For the text-containing cell, return its midpoint in (X, Y) coordinate format. 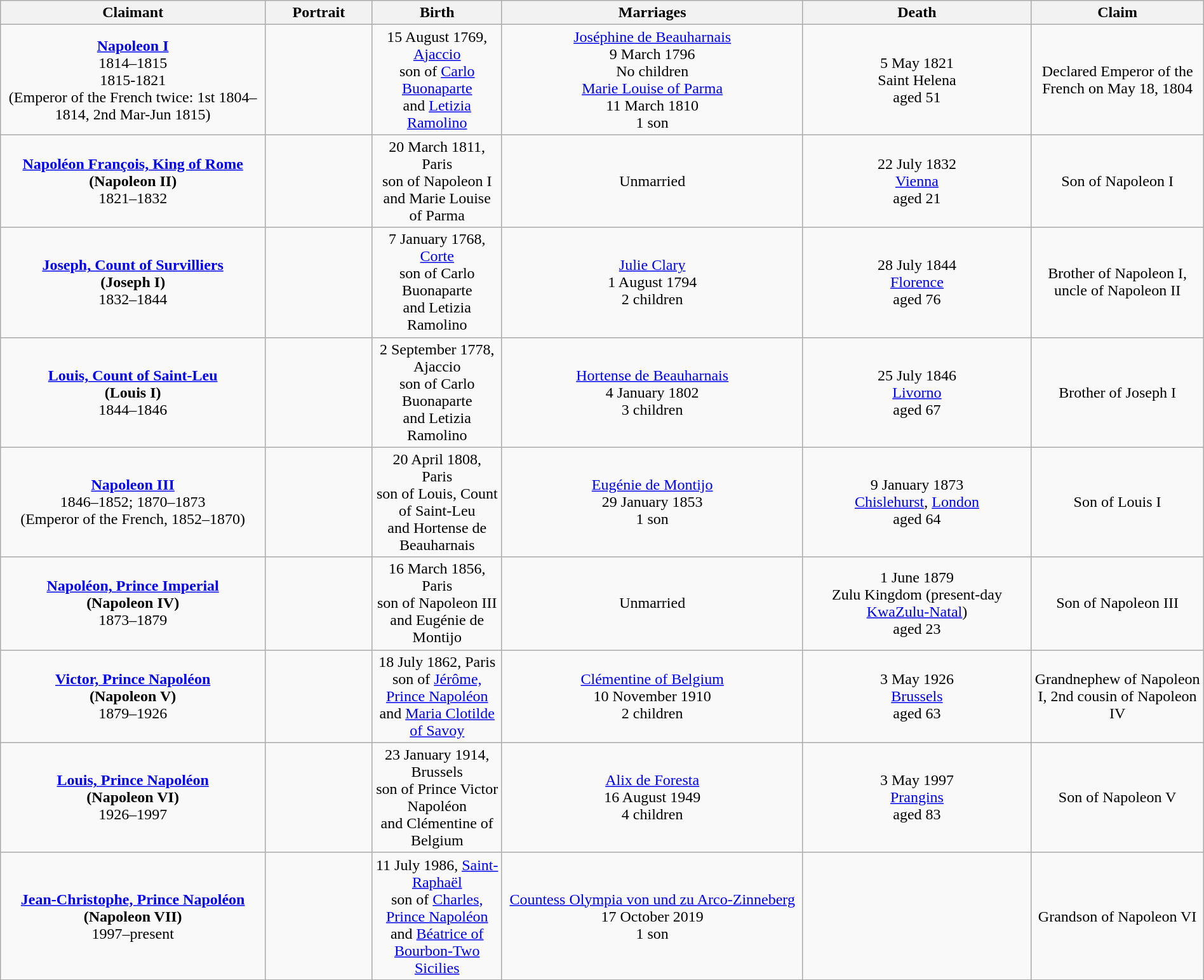
Son of Napoleon I (1118, 181)
7 January 1768, Corteson of Carlo Buonaparteand Letizia Ramolino (437, 282)
Julie Clary1 August 17942 children (652, 282)
Son of Napoleon III (1118, 603)
Brother of Joseph I (1118, 393)
Countess Olympia von und zu Arco-Zinneberg17 October 20191 son (652, 916)
Victor, Prince Napoléon(Napoleon V)1879–1926 (133, 696)
Alix de Foresta16 August 19494 children (652, 798)
Napoléon, Prince Imperial(Napoleon IV)1873–1879 (133, 603)
Clémentine of Belgium10 November 19102 children (652, 696)
5 May 1821Saint Helenaaged 51 (917, 80)
11 July 1986, Saint-Raphaëlson of Charles, Prince Napoléonand Béatrice of Bourbon-Two Sicilies (437, 916)
Eugénie de Montijo29 January 18531 son (652, 502)
2 September 1778, Ajaccioson of Carlo Buonaparteand Letizia Ramolino (437, 393)
9 January 1873Chislehurst, Londonaged 64 (917, 502)
1 June 1879Zulu Kingdom (present-day KwaZulu-Natal)aged 23 (917, 603)
Brother of Napoleon I, uncle of Napoleon II (1118, 282)
Louis, Count of Saint-Leu(Louis I)1844–1846 (133, 393)
20 March 1811, Parisson of Napoleon Iand Marie Louise of Parma (437, 181)
Son of Louis I (1118, 502)
22 July 1832Viennaaged 21 (917, 181)
Joseph, Count of Survilliers(Joseph I)1832–1844 (133, 282)
3 May 1926Brusselsaged 63 (917, 696)
Hortense de Beauharnais4 January 18023 children (652, 393)
25 July 1846Livornoaged 67 (917, 393)
Declared Emperor of the French on May 18, 1804 (1118, 80)
16 March 1856, Parisson of Napoleon IIIand Eugénie de Montijo (437, 603)
Joséphine de Beauharnais9 March 1796No childrenMarie Louise of Parma11 March 18101 son (652, 80)
Claimant (133, 13)
Portrait (319, 13)
Napoleon I1814–18151815-1821(Emperor of the French twice: 1st 1804–1814, 2nd Mar-Jun 1815) (133, 80)
3 May 1997Pranginsaged 83 (917, 798)
Birth (437, 13)
Claim (1118, 13)
Louis, Prince Napoléon(Napoleon VI)1926–1997 (133, 798)
23 January 1914, Brusselsson of Prince Victor Napoléonand Clémentine of Belgium (437, 798)
Son of Napoleon V (1118, 798)
Grandson of Napoleon VI (1118, 916)
Death (917, 13)
Napoleon III1846–1852; 1870–1873(Emperor of the French, 1852–1870) (133, 502)
28 July 1844Florenceaged 76 (917, 282)
20 April 1808, Parisson of Louis, Count of Saint-Leuand Hortense de Beauharnais (437, 502)
15 August 1769, Ajaccioson of Carlo Buonaparteand Letizia Ramolino (437, 80)
Grandnephew of Napoleon I, 2nd cousin of Napoleon IV (1118, 696)
Jean-Christophe, Prince Napoléon(Napoleon VII)1997–present (133, 916)
Marriages (652, 13)
18 July 1862, Parisson of Jérôme, Prince Napoléonand Maria Clotilde of Savoy (437, 696)
Napoléon François, King of Rome(Napoleon II)1821–1832 (133, 181)
